Determine the [X, Y] coordinate at the center of the cell enclosing the given text.  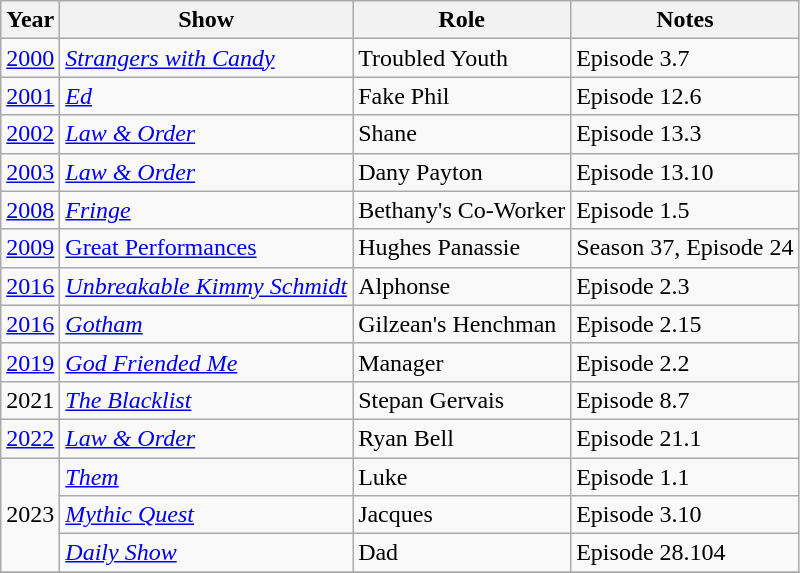
Strangers with Candy [206, 58]
2000 [30, 58]
Episode 12.6 [685, 96]
Hughes Panassie [462, 248]
Year [30, 20]
2021 [30, 400]
2019 [30, 362]
Episode 1.5 [685, 210]
The Blacklist [206, 400]
Great Performances [206, 248]
2003 [30, 172]
Episode 13.3 [685, 134]
Mythic Quest [206, 515]
Bethany's Co-Worker [462, 210]
Ryan Bell [462, 438]
Episode 13.10 [685, 172]
2001 [30, 96]
Daily Show [206, 553]
Unbreakable Kimmy Schmidt [206, 286]
Episode 21.1 [685, 438]
God Friended Me [206, 362]
2023 [30, 515]
Episode 2.15 [685, 324]
Episode 8.7 [685, 400]
2008 [30, 210]
Luke [462, 477]
Episode 28.104 [685, 553]
Episode 2.3 [685, 286]
Episode 3.7 [685, 58]
Ed [206, 96]
2009 [30, 248]
Them [206, 477]
Role [462, 20]
Episode 3.10 [685, 515]
Dany Payton [462, 172]
Fringe [206, 210]
Episode 2.2 [685, 362]
Jacques [462, 515]
Alphonse [462, 286]
2022 [30, 438]
Gotham [206, 324]
Gilzean's Henchman [462, 324]
Notes [685, 20]
Episode 1.1 [685, 477]
Manager [462, 362]
Show [206, 20]
Stepan Gervais [462, 400]
Season 37, Episode 24 [685, 248]
Dad [462, 553]
Troubled Youth [462, 58]
2002 [30, 134]
Shane [462, 134]
Fake Phil [462, 96]
